Search for the cell housing the specified text and yield its [x, y] center coordinate. 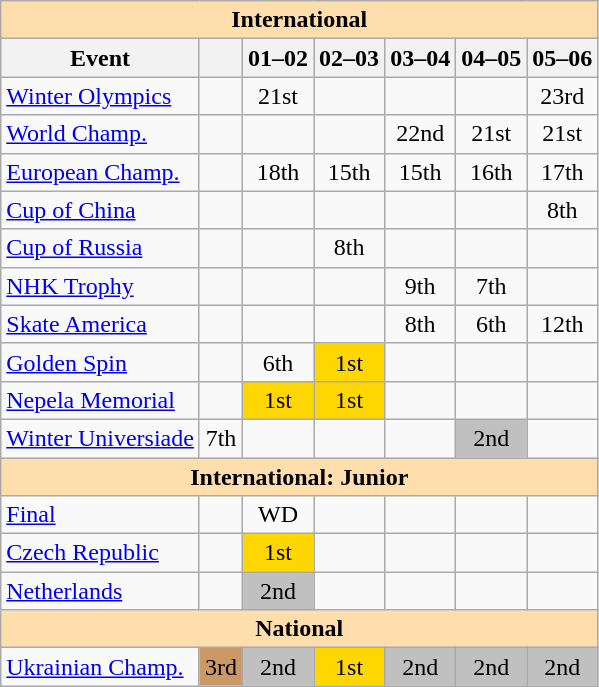
16th [492, 172]
Golden Spin [100, 362]
02–03 [350, 58]
Winter Olympics [100, 96]
European Champ. [100, 172]
Cup of China [100, 210]
03–04 [420, 58]
01–02 [278, 58]
Skate America [100, 324]
17th [562, 172]
23rd [562, 96]
NHK Trophy [100, 286]
Nepela Memorial [100, 400]
Ukrainian Champ. [100, 667]
05–06 [562, 58]
Event [100, 58]
Czech Republic [100, 553]
International: Junior [300, 477]
04–05 [492, 58]
Netherlands [100, 591]
3rd [220, 667]
Winter Universiade [100, 438]
International [300, 20]
12th [562, 324]
9th [420, 286]
Cup of Russia [100, 248]
18th [278, 172]
World Champ. [100, 134]
WD [278, 515]
22nd [420, 134]
National [300, 629]
Final [100, 515]
